Detect which cell encompasses the target text, then output its (X, Y) center coordinate. 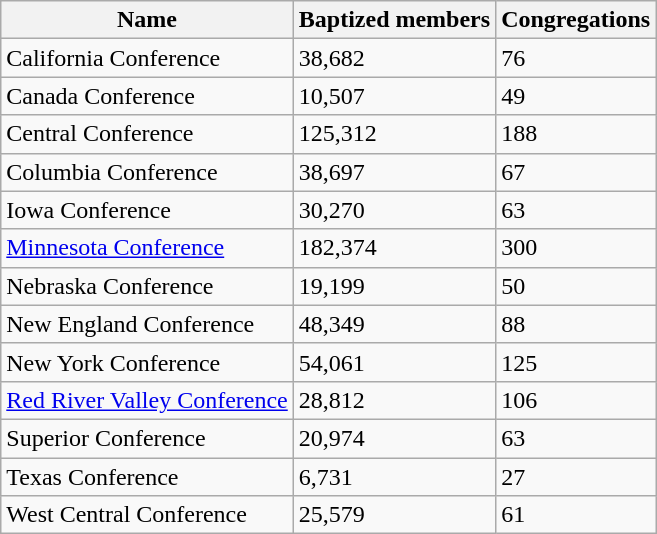
Columbia Conference (148, 172)
67 (576, 172)
125 (576, 362)
125,312 (394, 134)
182,374 (394, 248)
Nebraska Conference (148, 286)
30,270 (394, 210)
Texas Conference (148, 477)
20,974 (394, 438)
Red River Valley Conference (148, 400)
76 (576, 58)
38,697 (394, 172)
Baptized members (394, 20)
Congregations (576, 20)
188 (576, 134)
Name (148, 20)
Central Conference (148, 134)
300 (576, 248)
West Central Conference (148, 515)
Iowa Conference (148, 210)
38,682 (394, 58)
6,731 (394, 477)
106 (576, 400)
Superior Conference (148, 438)
49 (576, 96)
19,199 (394, 286)
61 (576, 515)
10,507 (394, 96)
Canada Conference (148, 96)
54,061 (394, 362)
New York Conference (148, 362)
New England Conference (148, 324)
27 (576, 477)
88 (576, 324)
Minnesota Conference (148, 248)
48,349 (394, 324)
50 (576, 286)
25,579 (394, 515)
28,812 (394, 400)
California Conference (148, 58)
